Identify which cell holds the provided text, then report its [x, y] central coordinate. 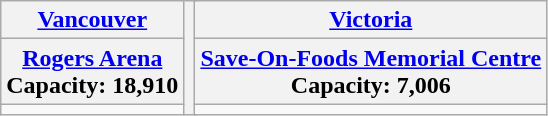
Save-On-Foods Memorial CentreCapacity: 7,006 [371, 72]
Vancouver [92, 20]
Victoria [371, 20]
Rogers ArenaCapacity: 18,910 [92, 72]
